Return the [X, Y] coordinate for the center point of the cell that contains the specified text.  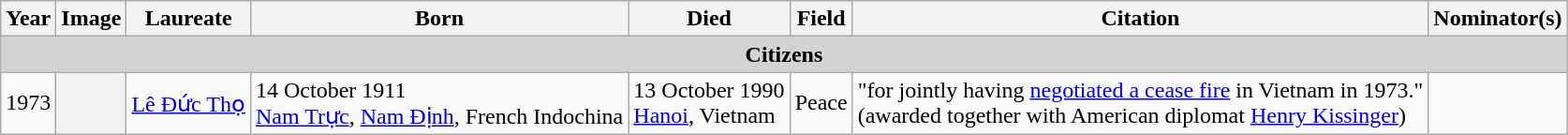
Field [821, 19]
Image [92, 19]
14 October 1911 Nam Trực, Nam Định, French Indochina [438, 103]
Laureate [189, 19]
Citizens [784, 54]
Lê Đức Thọ [189, 103]
Peace [821, 103]
Citation [1141, 19]
Born [438, 19]
13 October 1990 Hanoi, Vietnam [709, 103]
"for jointly having negotiated a cease fire in Vietnam in 1973."(awarded together with American diplomat Henry Kissinger) [1141, 103]
Died [709, 19]
Nominator(s) [1498, 19]
1973 [28, 103]
Year [28, 19]
